Capture the cell that displays the provided text and extract its [X, Y] central coordinate. 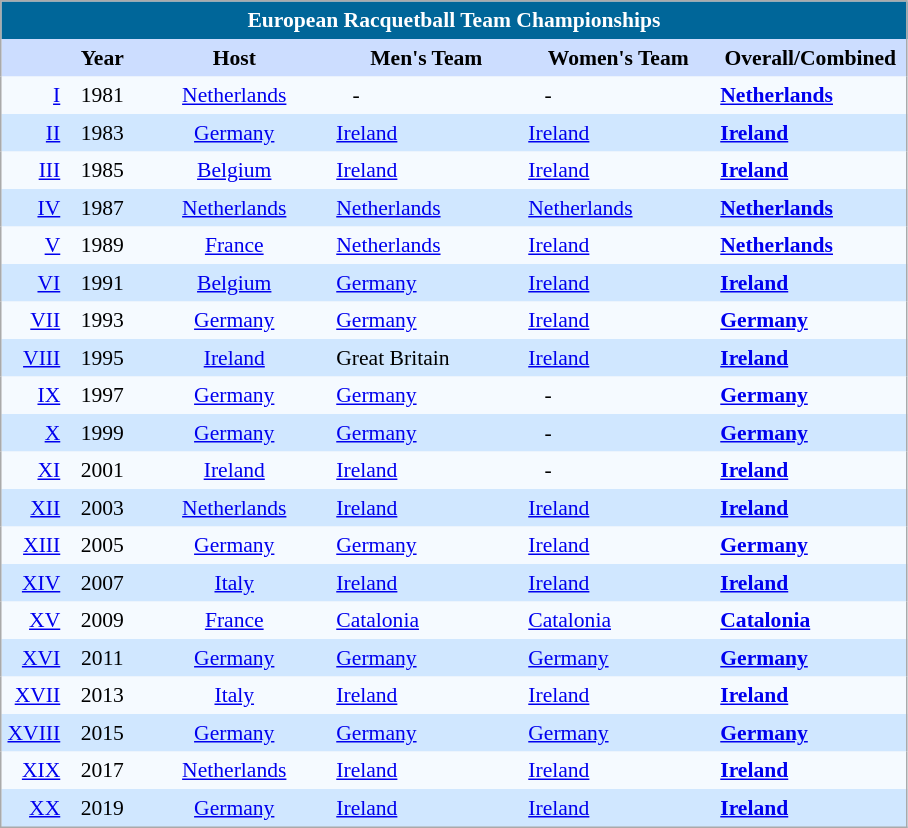
2009 [102, 621]
Year [102, 58]
XVIII [34, 733]
V [34, 245]
1983 [102, 133]
VIII [34, 358]
XIV [34, 583]
XVII [34, 695]
1987 [102, 208]
1997 [102, 395]
II [34, 133]
VI [34, 283]
XVI [34, 658]
1989 [102, 245]
XII [34, 508]
Overall/Combined [810, 58]
2001 [102, 471]
Great Britain [426, 358]
2007 [102, 583]
XV [34, 621]
2011 [102, 658]
Host [234, 58]
VII [34, 321]
IV [34, 208]
2019 [102, 808]
1995 [102, 358]
III [34, 171]
X [34, 433]
1985 [102, 171]
2005 [102, 545]
1999 [102, 433]
2003 [102, 508]
2015 [102, 733]
XI [34, 471]
1993 [102, 321]
1981 [102, 95]
XX [34, 808]
IX [34, 395]
2017 [102, 771]
1991 [102, 283]
I [34, 95]
2013 [102, 695]
Women's Team [618, 58]
XIX [34, 771]
European Racquetball Team Championships [454, 20]
XIII [34, 545]
Men's Team [426, 58]
